Find where the given text appears and provide that cell's center as [x, y] coordinate. 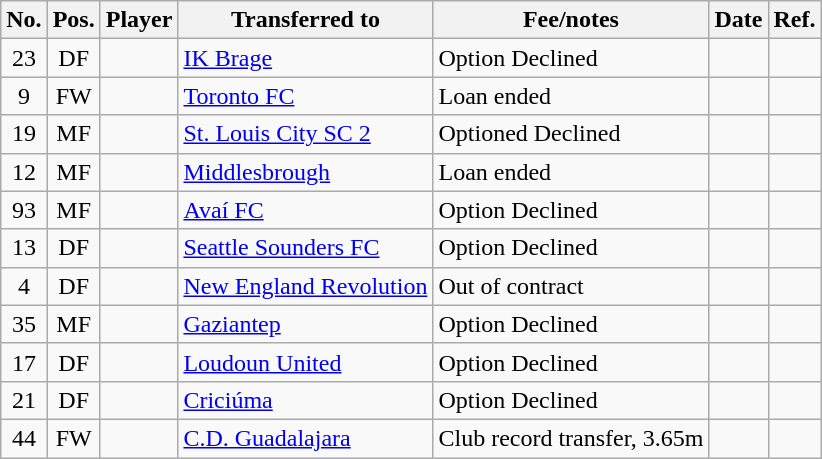
44 [24, 438]
Transferred to [306, 20]
12 [24, 172]
17 [24, 362]
21 [24, 400]
Club record transfer, 3.65m [571, 438]
IK Brage [306, 58]
Middlesbrough [306, 172]
93 [24, 210]
C.D. Guadalajara [306, 438]
Player [139, 20]
Loudoun United [306, 362]
Optioned Declined [571, 134]
Avaí FC [306, 210]
Criciúma [306, 400]
35 [24, 324]
Date [738, 20]
Fee/notes [571, 20]
4 [24, 286]
New England Revolution [306, 286]
Seattle Sounders FC [306, 248]
Ref. [794, 20]
No. [24, 20]
Pos. [74, 20]
23 [24, 58]
9 [24, 96]
Out of contract [571, 286]
13 [24, 248]
Toronto FC [306, 96]
Gaziantep [306, 324]
19 [24, 134]
St. Louis City SC 2 [306, 134]
